Extract the [X, Y] coordinate from the center of the cell holding the provided text.  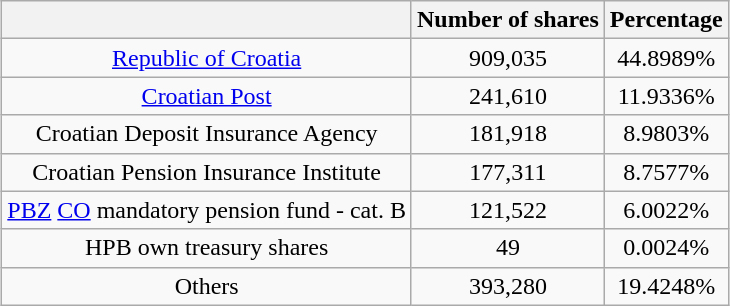
Number of shares [508, 20]
241,610 [508, 96]
49 [508, 248]
Croatian Post [207, 96]
8.9803% [666, 134]
Croatian Deposit Insurance Agency [207, 134]
11.9336% [666, 96]
177,311 [508, 172]
0.0024% [666, 248]
121,522 [508, 210]
8.7577% [666, 172]
19.4248% [666, 286]
909,035 [508, 58]
181,918 [508, 134]
HPB own treasury shares [207, 248]
Republic of Croatia [207, 58]
PBZ CO mandatory pension fund - cat. B [207, 210]
6.0022% [666, 210]
44.8989% [666, 58]
393,280 [508, 286]
Croatian Pension Insurance Institute [207, 172]
Percentage [666, 20]
Others [207, 286]
